For the text-containing cell, return its midpoint in (x, y) coordinate format. 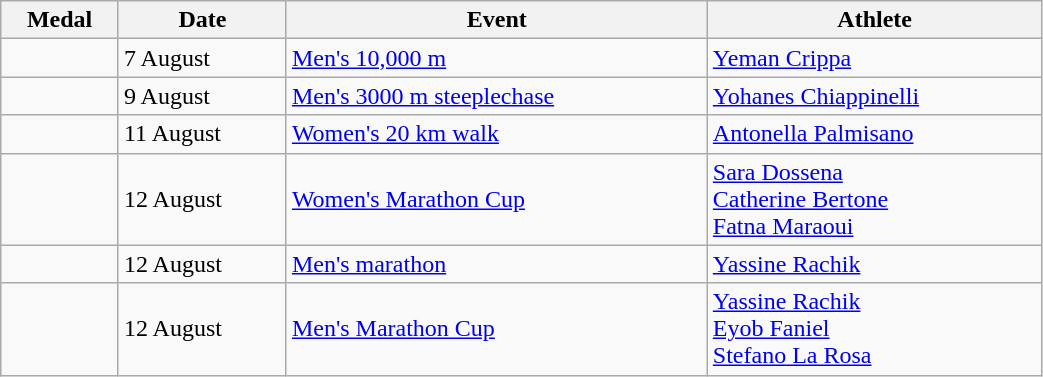
Men's marathon (496, 264)
Men's 3000 m steeplechase (496, 96)
7 August (202, 58)
Women's Marathon Cup (496, 199)
Date (202, 20)
Event (496, 20)
Yassine RachikEyob FanielStefano La Rosa (874, 329)
Antonella Palmisano (874, 134)
Sara DossenaCatherine BertoneFatna Maraoui (874, 199)
Yassine Rachik (874, 264)
9 August (202, 96)
Men's 10,000 m (496, 58)
Yeman Crippa (874, 58)
Athlete (874, 20)
Men's Marathon Cup (496, 329)
Yohanes Chiappinelli (874, 96)
11 August (202, 134)
Medal (60, 20)
Women's 20 km walk (496, 134)
